Capture the cell that displays the provided text and extract its [x, y] central coordinate. 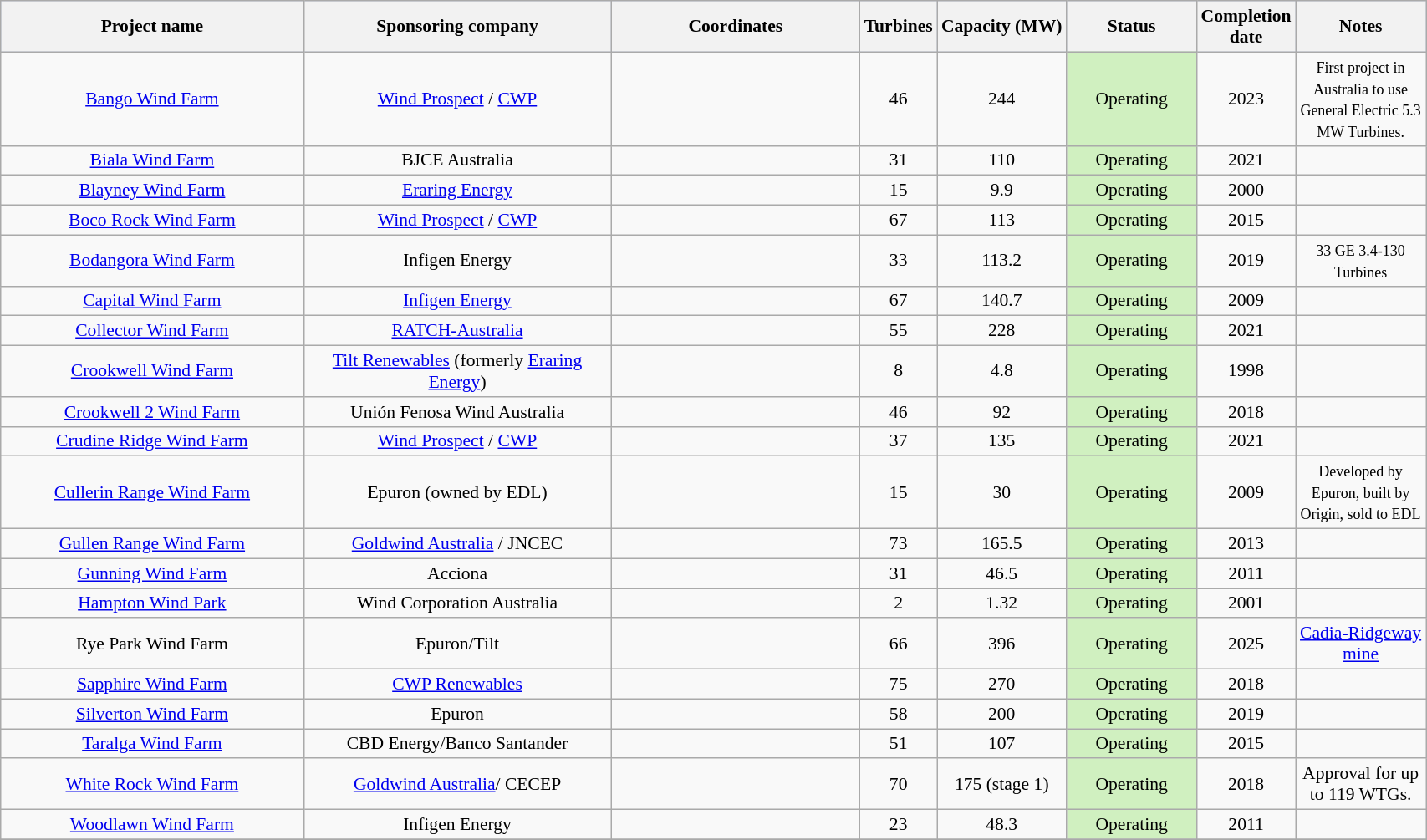
Sponsoring company [457, 27]
107 [1001, 744]
33 [899, 261]
113 [1001, 221]
Cadia-Ridgeway mine [1361, 644]
2000 [1246, 191]
Approval for up to 119 WTGs. [1361, 784]
RATCH-Australia [457, 331]
Wind Corporation Australia [457, 603]
66 [899, 644]
Epuron [457, 714]
2001 [1246, 603]
Crookwell 2 Wind Farm [152, 412]
Boco Rock Wind Farm [152, 221]
Unión Fenosa Wind Australia [457, 412]
2025 [1246, 644]
113.2 [1001, 261]
Notes [1361, 27]
70 [899, 784]
Turbines [899, 27]
175 (stage 1) [1001, 784]
Hampton Wind Park [152, 603]
55 [899, 331]
51 [899, 744]
Biala Wind Farm [152, 160]
2013 [1246, 544]
Completion date [1246, 27]
2 [899, 603]
244 [1001, 99]
Tilt Renewables (formerly Eraring Energy) [457, 371]
33 GE 3.4-130 Turbines [1361, 261]
Project name [152, 27]
30 [1001, 493]
CWP Renewables [457, 685]
135 [1001, 441]
140.7 [1001, 301]
396 [1001, 644]
58 [899, 714]
228 [1001, 331]
46.5 [1001, 573]
Cullerin Range Wind Farm [152, 493]
Coordinates [736, 27]
BJCE Australia [457, 160]
165.5 [1001, 544]
Epuron/Tilt [457, 644]
Acciona [457, 573]
Collector Wind Farm [152, 331]
Status [1132, 27]
Silverton Wind Farm [152, 714]
Gullen Range Wind Farm [152, 544]
1998 [1246, 371]
Bango Wind Farm [152, 99]
8 [899, 371]
9.9 [1001, 191]
Crudine Ridge Wind Farm [152, 441]
Bodangora Wind Farm [152, 261]
Crookwell Wind Farm [152, 371]
200 [1001, 714]
23 [899, 825]
Goldwind Australia/ CECEP [457, 784]
Capacity (MW) [1001, 27]
Epuron (owned by EDL) [457, 493]
73 [899, 544]
75 [899, 685]
Sapphire Wind Farm [152, 685]
Developed by Epuron, built by Origin, sold to EDL [1361, 493]
Goldwind Australia / JNCEC [457, 544]
1.32 [1001, 603]
Capital Wind Farm [152, 301]
92 [1001, 412]
Taralga Wind Farm [152, 744]
White Rock Wind Farm [152, 784]
110 [1001, 160]
Rye Park Wind Farm [152, 644]
Eraring Energy [457, 191]
48.3 [1001, 825]
First project in Australia to use General Electric 5.3 MW Turbines. [1361, 99]
37 [899, 441]
Gunning Wind Farm [152, 573]
270 [1001, 685]
Blayney Wind Farm [152, 191]
CBD Energy/Banco Santander [457, 744]
Woodlawn Wind Farm [152, 825]
4.8 [1001, 371]
2023 [1246, 99]
